Determine the [x, y] coordinate at the center of the cell enclosing the given text.  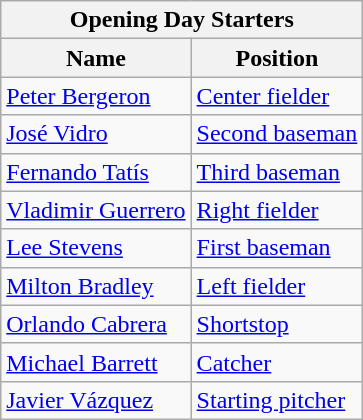
Lee Stevens [96, 248]
Starting pitcher [277, 400]
Milton Bradley [96, 286]
Javier Vázquez [96, 400]
Third baseman [277, 172]
José Vidro [96, 134]
Opening Day Starters [182, 20]
Right fielder [277, 210]
Michael Barrett [96, 362]
Vladimir Guerrero [96, 210]
Left fielder [277, 286]
Peter Bergeron [96, 96]
Orlando Cabrera [96, 324]
Name [96, 58]
Catcher [277, 362]
Center fielder [277, 96]
Shortstop [277, 324]
Position [277, 58]
First baseman [277, 248]
Fernando Tatís [96, 172]
Second baseman [277, 134]
